Find where the given text appears and provide that cell's center as [X, Y] coordinate. 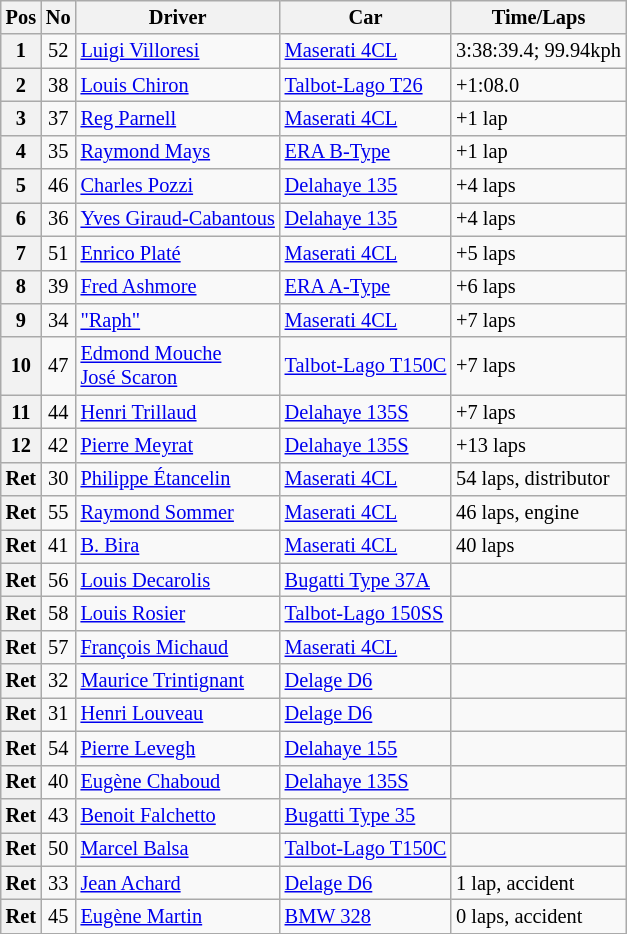
47 [58, 366]
46 [58, 186]
Edmond Mouche José Scaron [178, 366]
Time/Laps [538, 17]
54 laps, distributor [538, 479]
Enrico Platé [178, 253]
+1:08.0 [538, 85]
"Raph" [178, 320]
Jean Achard [178, 883]
+6 laps [538, 287]
Louis Decarolis [178, 580]
B. Bira [178, 546]
Louis Chiron [178, 85]
4 [21, 152]
6 [21, 219]
ERA A-Type [366, 287]
Delahaye 155 [366, 748]
Bugatti Type 35 [366, 815]
BMW 328 [366, 916]
Maurice Trintignant [178, 681]
40 laps [538, 546]
Pierre Meyrat [178, 445]
39 [58, 287]
Talbot-Lago 150SS [366, 613]
50 [58, 849]
36 [58, 219]
Philippe Étancelin [178, 479]
34 [58, 320]
Pos [21, 17]
Henri Trillaud [178, 412]
52 [58, 51]
56 [58, 580]
43 [58, 815]
Louis Rosier [178, 613]
35 [58, 152]
1 [21, 51]
32 [58, 681]
Car [366, 17]
0 laps, accident [538, 916]
Bugatti Type 37A [366, 580]
33 [58, 883]
Eugène Chaboud [178, 782]
Yves Giraud-Cabantous [178, 219]
31 [58, 714]
3 [21, 118]
8 [21, 287]
30 [58, 479]
5 [21, 186]
42 [58, 445]
2 [21, 85]
37 [58, 118]
François Michaud [178, 647]
40 [58, 782]
Talbot-Lago T26 [366, 85]
12 [21, 445]
Driver [178, 17]
51 [58, 253]
Fred Ashmore [178, 287]
Luigi Villoresi [178, 51]
Benoit Falchetto [178, 815]
55 [58, 513]
Eugène Martin [178, 916]
7 [21, 253]
45 [58, 916]
1 lap, accident [538, 883]
38 [58, 85]
Henri Louveau [178, 714]
Reg Parnell [178, 118]
+5 laps [538, 253]
44 [58, 412]
41 [58, 546]
Raymond Sommer [178, 513]
58 [58, 613]
3:38:39.4; 99.94kph [538, 51]
57 [58, 647]
10 [21, 366]
11 [21, 412]
9 [21, 320]
Marcel Balsa [178, 849]
46 laps, engine [538, 513]
Raymond Mays [178, 152]
+13 laps [538, 445]
Pierre Levegh [178, 748]
54 [58, 748]
Charles Pozzi [178, 186]
No [58, 17]
ERA B-Type [366, 152]
